Search for the cell housing the specified text and yield its [x, y] center coordinate. 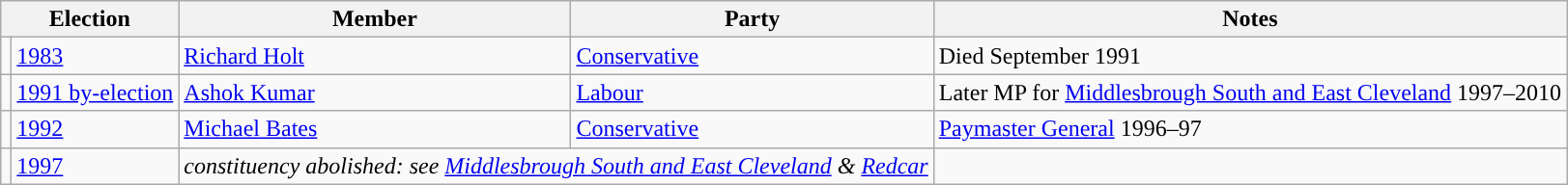
Member [375, 19]
Richard Holt [375, 56]
Election [90, 19]
Notes [1250, 19]
Michael Bates [375, 129]
1992 [95, 129]
Party [752, 19]
Paymaster General 1996–97 [1250, 129]
Labour [752, 92]
1983 [95, 56]
1991 by-election [95, 92]
constituency abolished: see Middlesbrough South and East Cleveland & Redcar [556, 166]
Ashok Kumar [375, 92]
Died September 1991 [1250, 56]
Later MP for Middlesbrough South and East Cleveland 1997–2010 [1250, 92]
1997 [95, 166]
